Capture the cell that displays the provided text and extract its (X, Y) central coordinate. 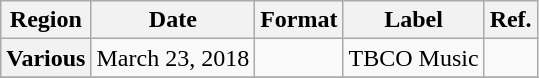
TBCO Music (414, 58)
Date (173, 20)
Label (414, 20)
Region (46, 20)
Various (46, 58)
March 23, 2018 (173, 58)
Ref. (510, 20)
Format (299, 20)
